Output the [X, Y] coordinate of the center of the cell containing the given text.  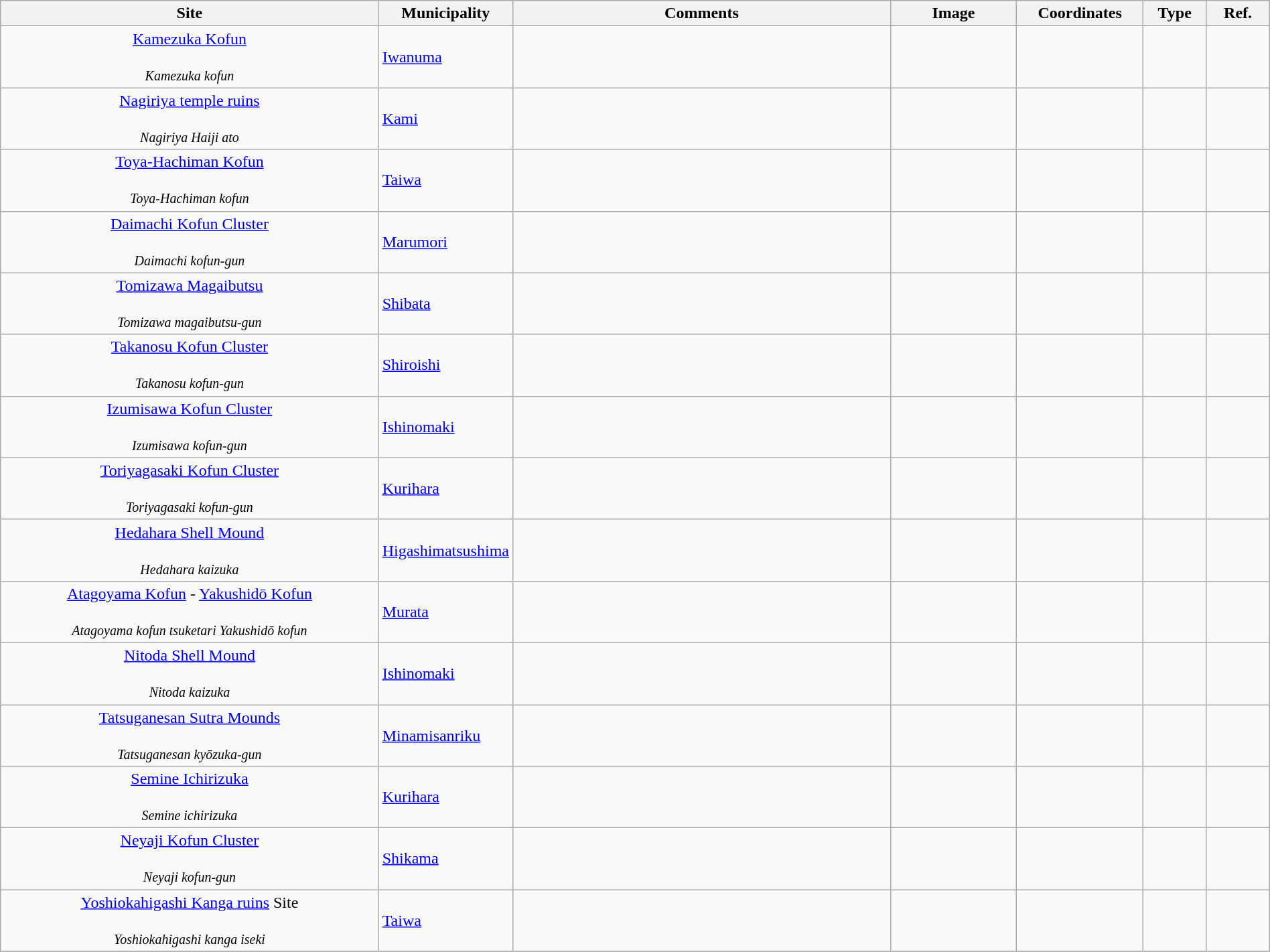
Toya-Hachiman KofunToya-Hachiman kofun [190, 180]
Site [190, 13]
Shikama [445, 859]
Type [1175, 13]
Higashimatsushima [445, 550]
Takanosu Kofun ClusterTakanosu kofun-gun [190, 365]
Izumisawa Kofun ClusterIzumisawa kofun-gun [190, 427]
Atagoyama Kofun - Yakushidō KofunAtagoyama kofun tsuketari Yakushidō kofun [190, 612]
Nitoda Shell MoundNitoda kaizuka [190, 673]
Murata [445, 612]
Image [953, 13]
Comments [701, 13]
Tomizawa MagaibutsuTomizawa magaibutsu-gun [190, 303]
Shiroishi [445, 365]
Minamisanriku [445, 736]
Yoshiokahigashi Kanga ruins SiteYoshiokahigashi kanga iseki [190, 921]
Nagiriya temple ruins Nagiriya Haiji ato [190, 119]
Coordinates [1080, 13]
Ref. [1238, 13]
Toriyagasaki Kofun ClusterToriyagasaki kofun-gun [190, 488]
Shibata [445, 303]
Marumori [445, 242]
Tatsuganesan Sutra MoundsTatsuganesan kyōzuka-gun [190, 736]
Daimachi Kofun ClusterDaimachi kofun-gun [190, 242]
Neyaji Kofun ClusterNeyaji kofun-gun [190, 859]
Hedahara Shell MoundHedahara kaizuka [190, 550]
Kami [445, 119]
Semine IchirizukaSemine ichirizuka [190, 797]
Kamezuka KofunKamezuka kofun [190, 57]
Municipality [445, 13]
Iwanuma [445, 57]
